For the text-containing cell, return its midpoint in (x, y) coordinate format. 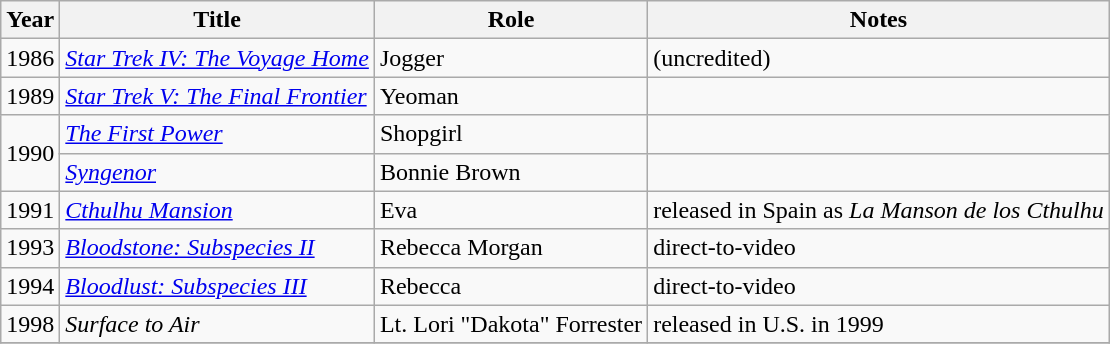
Rebecca Morgan (510, 248)
Eva (510, 210)
Notes (879, 20)
Jogger (510, 58)
1991 (30, 210)
1993 (30, 248)
Bonnie Brown (510, 172)
The First Power (218, 134)
Title (218, 20)
1994 (30, 286)
(uncredited) (879, 58)
Bloodlust: Subspecies III (218, 286)
Role (510, 20)
1989 (30, 96)
Year (30, 20)
Lt. Lori "Dakota" Forrester (510, 324)
Syngenor (218, 172)
1998 (30, 324)
Rebecca (510, 286)
released in Spain as La Manson de los Cthulhu (879, 210)
1986 (30, 58)
Star Trek V: The Final Frontier (218, 96)
Star Trek IV: The Voyage Home (218, 58)
Cthulhu Mansion (218, 210)
Yeoman (510, 96)
1990 (30, 153)
released in U.S. in 1999 (879, 324)
Surface to Air (218, 324)
Bloodstone: Subspecies II (218, 248)
Shopgirl (510, 134)
